Search for the cell housing the specified text and yield its (X, Y) center coordinate. 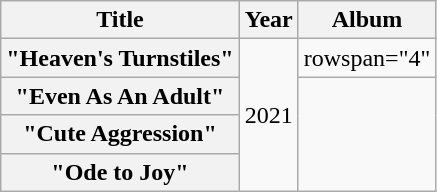
rowspan="4" (367, 58)
Title (120, 20)
"Ode to Joy" (120, 172)
"Heaven's Turnstiles" (120, 58)
"Cute Aggression" (120, 134)
Year (268, 20)
"Even As An Adult" (120, 96)
2021 (268, 115)
Album (367, 20)
